Provide the [x, y] coordinate of the cell's center where the given text is located.  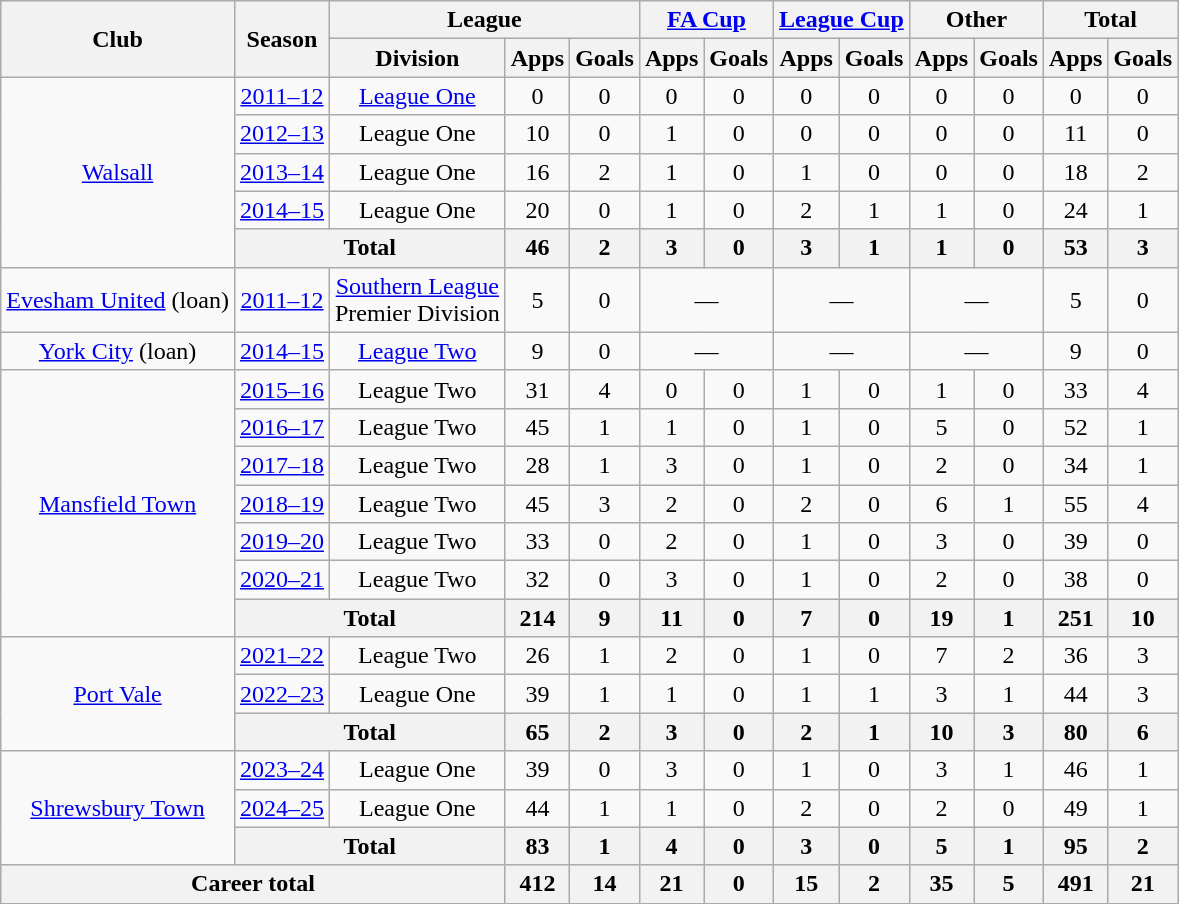
Career total [253, 884]
2022–23 [282, 694]
FA Cup [706, 20]
2023–24 [282, 770]
Walsall [118, 172]
32 [537, 580]
53 [1075, 248]
Evesham United (loan) [118, 300]
251 [1075, 618]
Club [118, 39]
2020–21 [282, 580]
83 [537, 846]
Mansfield Town [118, 503]
2024–25 [282, 808]
491 [1075, 884]
38 [1075, 580]
19 [941, 618]
80 [1075, 732]
2017–18 [282, 465]
34 [1075, 465]
2013–14 [282, 172]
14 [605, 884]
Season [282, 39]
Division [417, 58]
214 [537, 618]
Other [976, 20]
Port Vale [118, 694]
18 [1075, 172]
35 [941, 884]
2021–22 [282, 656]
15 [806, 884]
20 [537, 210]
Shrewsbury Town [118, 808]
31 [537, 389]
36 [1075, 656]
55 [1075, 503]
16 [537, 172]
65 [537, 732]
Southern LeaguePremier Division [417, 300]
2015–16 [282, 389]
League Cup [842, 20]
26 [537, 656]
2018–19 [282, 503]
24 [1075, 210]
2016–17 [282, 427]
2019–20 [282, 542]
2012–13 [282, 134]
League [484, 20]
49 [1075, 808]
York City (loan) [118, 351]
95 [1075, 846]
412 [537, 884]
28 [537, 465]
52 [1075, 427]
